Search for the cell housing the specified text and yield its [X, Y] center coordinate. 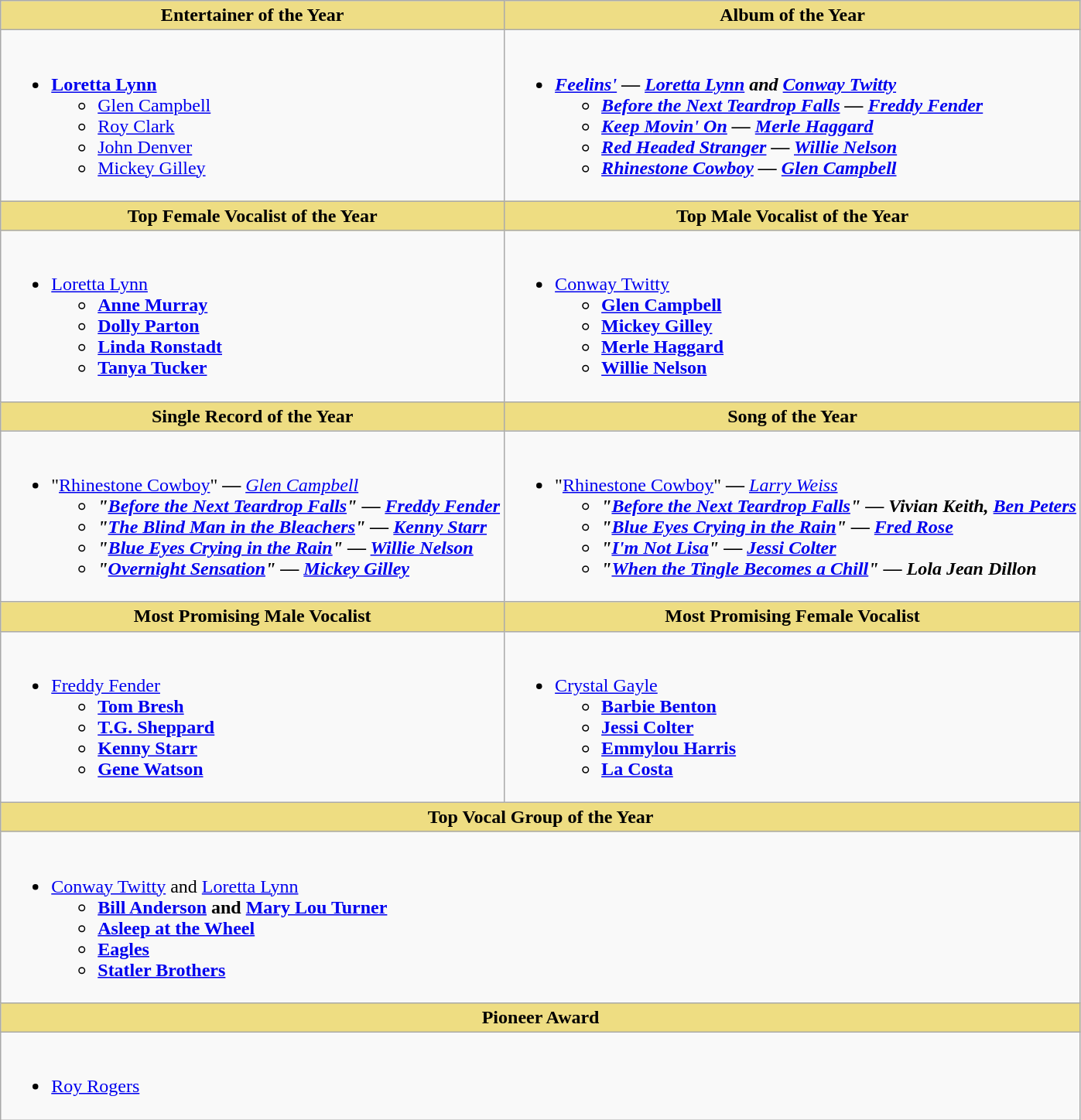
Conway Twitty and Loretta LynnBill Anderson and Mary Lou TurnerAsleep at the WheelEaglesStatler Brothers [541, 917]
Most Promising Female Vocalist [792, 616]
Album of the Year [792, 15]
Top Female Vocalist of the Year [252, 216]
Pioneer Award [541, 1017]
Conway TwittyGlen CampbellMickey GilleyMerle HaggardWillie Nelson [792, 316]
Song of the Year [792, 416]
Top Male Vocalist of the Year [792, 216]
Most Promising Male Vocalist [252, 616]
Loretta LynnAnne MurrayDolly PartonLinda RonstadtTanya Tucker [252, 316]
Single Record of the Year [252, 416]
Roy Rogers [541, 1075]
Freddy FenderTom BreshT.G. SheppardKenny StarrGene Watson [252, 716]
Entertainer of the Year [252, 15]
Top Vocal Group of the Year [541, 817]
Crystal GayleBarbie BentonJessi ColterEmmylou HarrisLa Costa [792, 716]
Loretta LynnGlen CampbellRoy ClarkJohn DenverMickey Gilley [252, 116]
